For the text-containing cell, return its midpoint in [x, y] coordinate format. 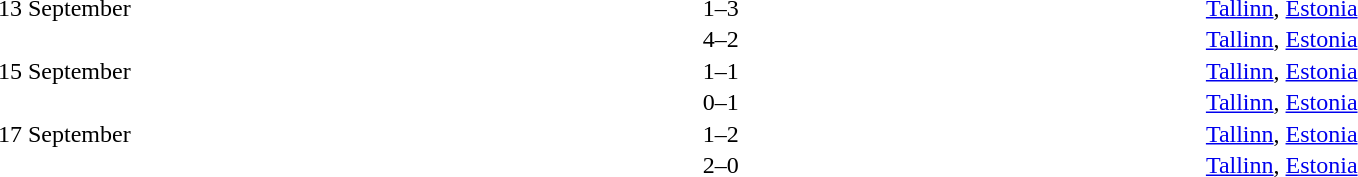
4–2 [721, 39]
1–1 [721, 71]
0–1 [721, 103]
1–2 [721, 134]
